From the cell containing the given text, extract its center point as (x, y) coordinate. 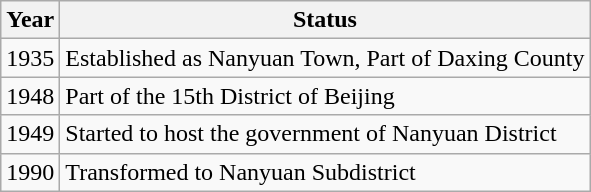
Started to host the government of Nanyuan District (325, 134)
1935 (30, 58)
1949 (30, 134)
Part of the 15th District of Beijing (325, 96)
1990 (30, 172)
Status (325, 20)
Established as Nanyuan Town, Part of Daxing County (325, 58)
1948 (30, 96)
Year (30, 20)
Transformed to Nanyuan Subdistrict (325, 172)
